Extract the [x, y] coordinate from the center of the cell holding the provided text.  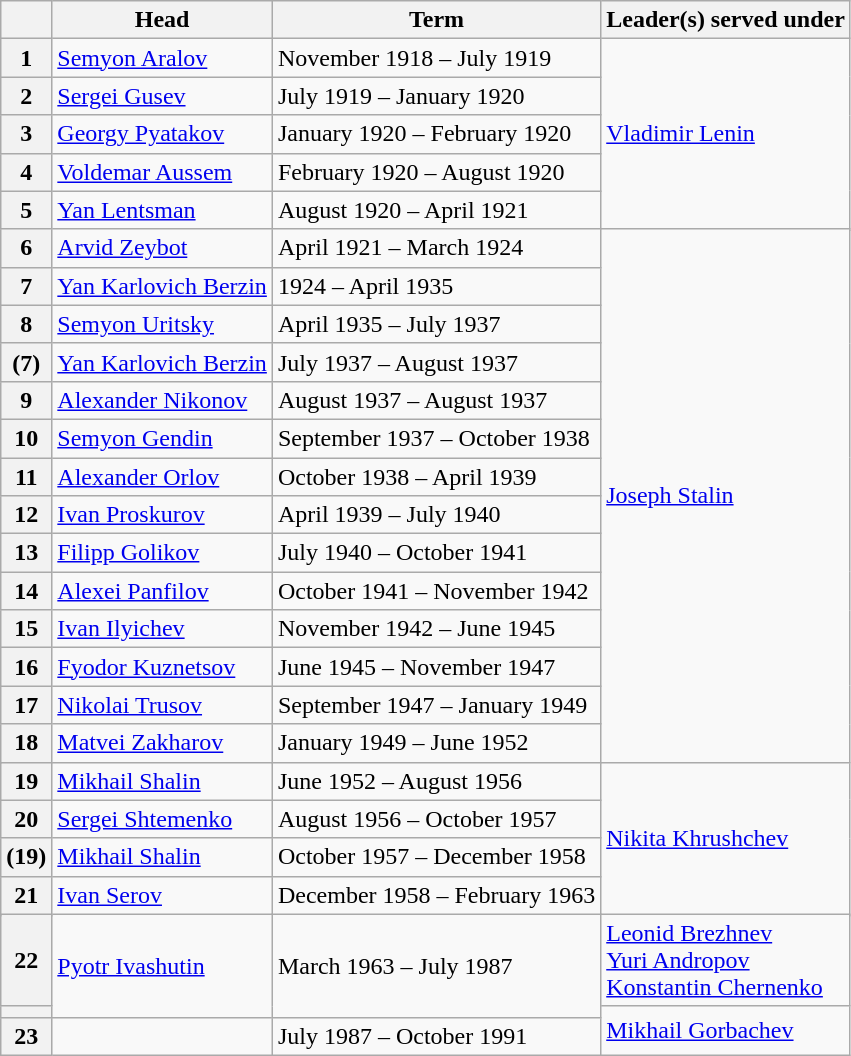
October 1957 – December 1958 [436, 857]
15 [26, 629]
July 1987 – October 1991 [436, 1036]
Alexander Nikonov [162, 400]
Mikhail Gorbachev [726, 1030]
Ivan Serov [162, 895]
8 [26, 324]
9 [26, 400]
Nikolai Trusov [162, 705]
11 [26, 477]
Term [436, 20]
18 [26, 743]
Yan Lentsman [162, 210]
Sergei Gusev [162, 96]
September 1947 – January 1949 [436, 705]
August 1956 – October 1957 [436, 819]
Georgy Pyatakov [162, 134]
23 [26, 1036]
Semyon Aralov [162, 58]
Vladimir Lenin [726, 134]
Filipp Golikov [162, 553]
Sergei Shtemenko [162, 819]
Alexander Orlov [162, 477]
Ivan Proskurov [162, 515]
September 1937 – October 1938 [436, 438]
January 1920 – February 1920 [436, 134]
Alexei Panfilov [162, 591]
June 1945 – November 1947 [436, 667]
Semyon Gendin [162, 438]
7 [26, 286]
(19) [26, 857]
21 [26, 895]
2 [26, 96]
Matvei Zakharov [162, 743]
October 1941 – November 1942 [436, 591]
November 1942 – June 1945 [436, 629]
June 1952 – August 1956 [436, 781]
1924 – April 1935 [436, 286]
12 [26, 515]
November 1918 – July 1919 [436, 58]
Ivan Ilyichev [162, 629]
Leader(s) served under [726, 20]
Joseph Stalin [726, 496]
14 [26, 591]
3 [26, 134]
February 1920 – August 1920 [436, 172]
4 [26, 172]
Head [162, 20]
Pyotr Ivashutin [162, 966]
10 [26, 438]
Arvid Zeybot [162, 248]
August 1920 – April 1921 [436, 210]
Leonid BrezhnevYuri AndropovKonstantin Chernenko [726, 960]
20 [26, 819]
16 [26, 667]
Nikita Khrushchev [726, 838]
Voldemar Aussem [162, 172]
(7) [26, 362]
19 [26, 781]
March 1963 – July 1987 [436, 966]
April 1921 – March 1924 [436, 248]
October 1938 – April 1939 [436, 477]
Semyon Uritsky [162, 324]
April 1935 – July 1937 [436, 324]
December 1958 – February 1963 [436, 895]
July 1937 – August 1937 [436, 362]
Fyodor Kuznetsov [162, 667]
1 [26, 58]
April 1939 – July 1940 [436, 515]
January 1949 – June 1952 [436, 743]
6 [26, 248]
5 [26, 210]
22 [26, 960]
17 [26, 705]
August 1937 – August 1937 [436, 400]
13 [26, 553]
July 1940 – October 1941 [436, 553]
July 1919 – January 1920 [436, 96]
